Output the (X, Y) coordinate of the center of the cell containing the given text.  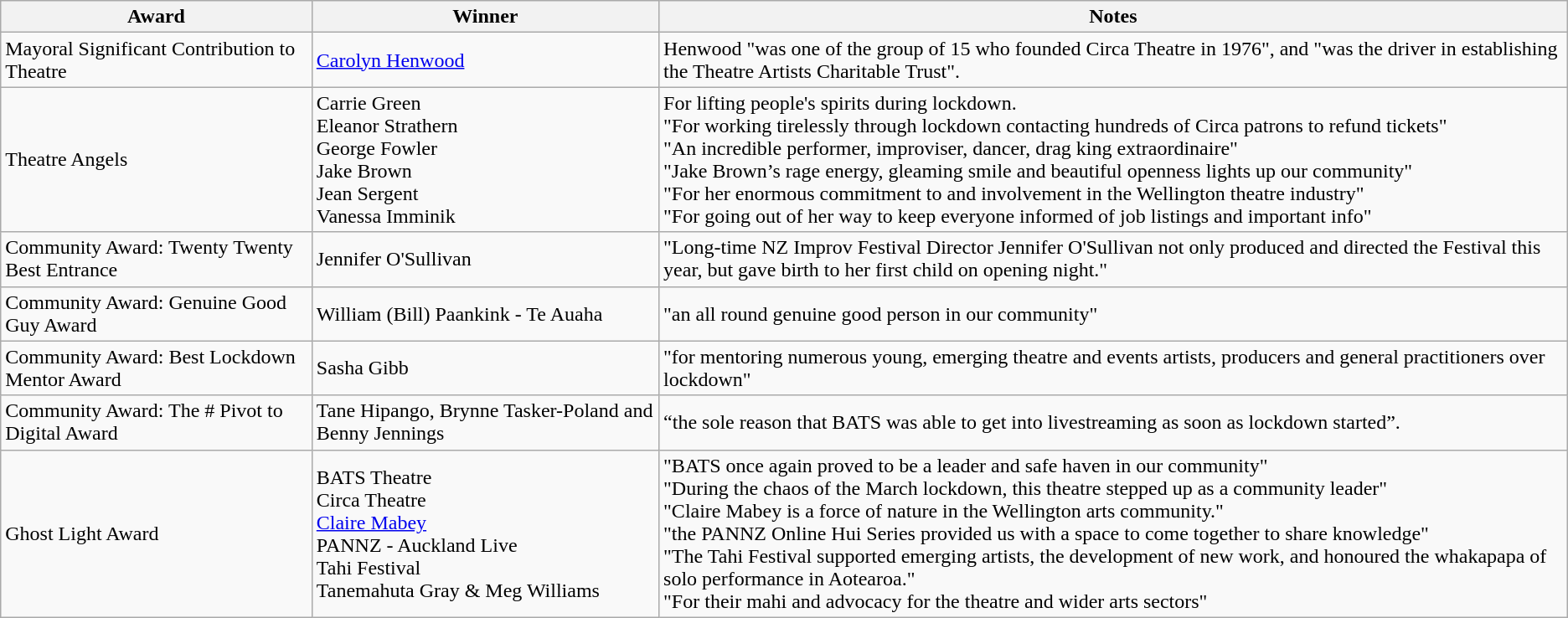
Tane Hipango, Brynne Tasker-Poland and Benny Jennings (485, 422)
Community Award: Best Lockdown Mentor Award (157, 368)
Community Award: Genuine Good Guy Award (157, 313)
Community Award: Twenty Twenty Best Entrance (157, 260)
Ghost Light Award (157, 533)
“the sole reason that BATS was able to get into livestreaming as soon as lockdown started”. (1114, 422)
Carolyn Henwood (485, 60)
William (Bill) Paankink - Te Auaha (485, 313)
Notes (1114, 17)
Carrie GreenEleanor StrathernGeorge FowlerJake BrownJean SergentVanessa Imminik (485, 159)
"an all round genuine good person in our community" (1114, 313)
Community Award: The # Pivot to Digital Award (157, 422)
BATS TheatreCirca TheatreClaire MabeyPANNZ - Auckland LiveTahi FestivalTanemahuta Gray & Meg Williams (485, 533)
Henwood "was one of the group of 15 who founded Circa Theatre in 1976", and "was the driver in establishing the Theatre Artists Charitable Trust". (1114, 60)
Jennifer O'Sullivan (485, 260)
Winner (485, 17)
Award (157, 17)
"for mentoring numerous young, emerging theatre and events artists, producers and general practitioners over lockdown" (1114, 368)
Theatre Angels (157, 159)
Sasha Gibb (485, 368)
Mayoral Significant Contribution to Theatre (157, 60)
